Output the [X, Y] coordinate of the center of the cell containing the given text.  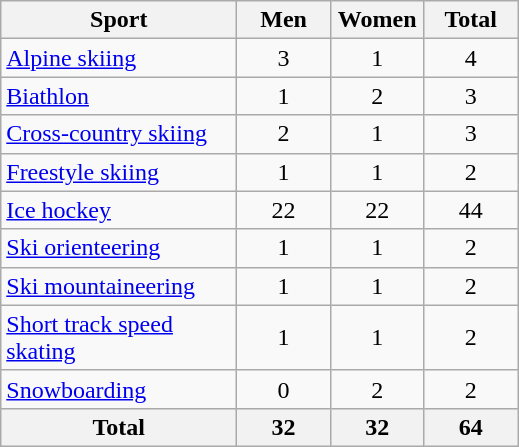
Cross-country skiing [119, 134]
64 [471, 427]
Biathlon [119, 96]
Ice hockey [119, 210]
4 [471, 58]
Short track speed skating [119, 338]
Sport [119, 20]
Ski mountaineering [119, 286]
Snowboarding [119, 389]
44 [471, 210]
Men [284, 20]
0 [284, 389]
Alpine skiing [119, 58]
Women [377, 20]
Freestyle skiing [119, 172]
Ski orienteering [119, 248]
